Determine the (x, y) coordinate at the center of the cell enclosing the given text.  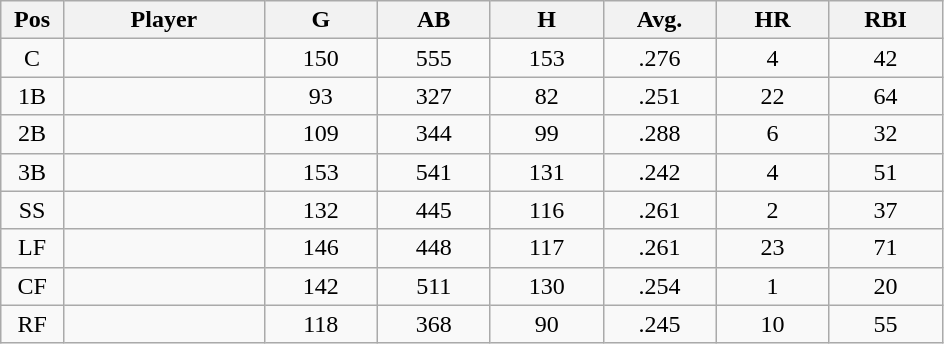
132 (320, 210)
541 (434, 172)
116 (546, 210)
344 (434, 134)
117 (546, 248)
146 (320, 248)
LF (32, 248)
42 (886, 58)
90 (546, 324)
82 (546, 96)
32 (886, 134)
1B (32, 96)
Avg. (660, 20)
55 (886, 324)
HR (772, 20)
2B (32, 134)
Player (164, 20)
130 (546, 286)
3B (32, 172)
SS (32, 210)
22 (772, 96)
448 (434, 248)
10 (772, 324)
71 (886, 248)
20 (886, 286)
109 (320, 134)
6 (772, 134)
.276 (660, 58)
CF (32, 286)
2 (772, 210)
.242 (660, 172)
118 (320, 324)
555 (434, 58)
368 (434, 324)
327 (434, 96)
C (32, 58)
.288 (660, 134)
445 (434, 210)
.251 (660, 96)
64 (886, 96)
RBI (886, 20)
37 (886, 210)
142 (320, 286)
.245 (660, 324)
51 (886, 172)
Pos (32, 20)
150 (320, 58)
131 (546, 172)
AB (434, 20)
511 (434, 286)
G (320, 20)
RF (32, 324)
23 (772, 248)
99 (546, 134)
H (546, 20)
1 (772, 286)
93 (320, 96)
.254 (660, 286)
